Find where the given text appears and provide that cell's center as [X, Y] coordinate. 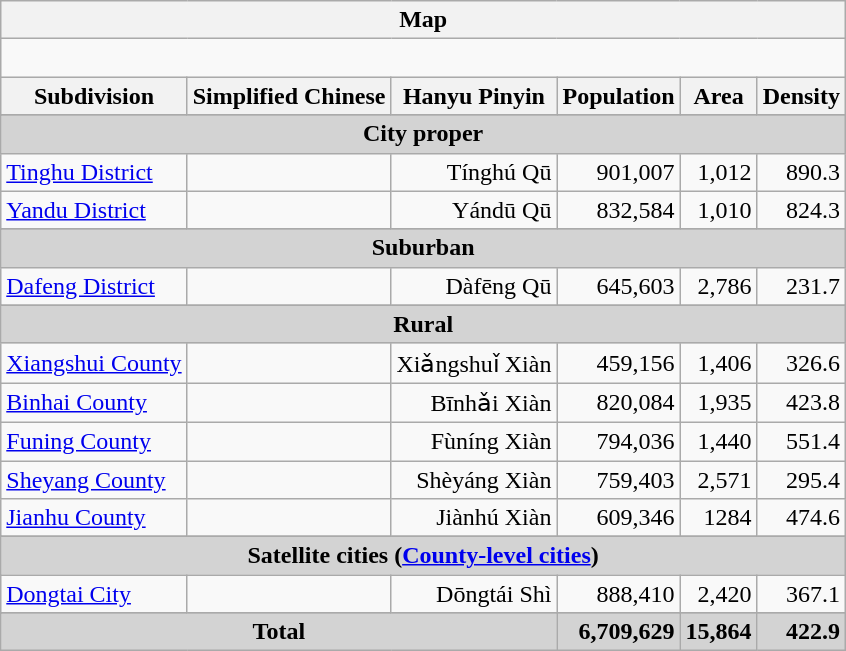
Simplified Chinese [289, 96]
Dàfēng Qū [474, 286]
901,007 [618, 172]
1,406 [718, 363]
6,709,629 [618, 632]
423.8 [801, 403]
Tínghú Qū [474, 172]
888,410 [618, 594]
231.7 [801, 286]
Suburban [424, 248]
Sheyang County [94, 479]
820,084 [618, 403]
1284 [718, 518]
15,864 [718, 632]
Total [279, 632]
794,036 [618, 441]
Area [718, 96]
459,156 [618, 363]
Jianhu County [94, 518]
Satellite cities (County-level cities) [424, 556]
824.3 [801, 210]
Xiǎngshuǐ Xiàn [474, 363]
1,010 [718, 210]
295.4 [801, 479]
Shèyáng Xiàn [474, 479]
Yándū Qū [474, 210]
Binhai County [94, 403]
Jiànhú Xiàn [474, 518]
645,603 [618, 286]
Funing County [94, 441]
Hanyu Pinyin [474, 96]
Population [618, 96]
Subdivision [94, 96]
326.6 [801, 363]
551.4 [801, 441]
2,420 [718, 594]
Map [424, 20]
City proper [424, 134]
2,786 [718, 286]
Yandu District [94, 210]
1,440 [718, 441]
Xiangshui County [94, 363]
Density [801, 96]
422.9 [801, 632]
Rural [424, 324]
Bīnhǎi Xiàn [474, 403]
Dafeng District [94, 286]
759,403 [618, 479]
832,584 [618, 210]
609,346 [618, 518]
1,935 [718, 403]
Dongtai City [94, 594]
367.1 [801, 594]
Fùníng Xiàn [474, 441]
1,012 [718, 172]
890.3 [801, 172]
Tinghu District [94, 172]
474.6 [801, 518]
Dōngtái Shì [474, 594]
2,571 [718, 479]
